Pinpoint the cell where the given text exists, returning its [x, y] midpoint coordinate. 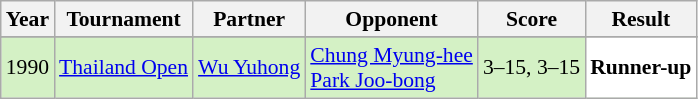
Opponent [392, 19]
Thailand Open [124, 68]
Wu Yuhong [249, 68]
Runner-up [640, 68]
Result [640, 19]
Year [28, 19]
1990 [28, 68]
Tournament [124, 19]
Partner [249, 19]
Chung Myung-hee Park Joo-bong [392, 68]
3–15, 3–15 [532, 68]
Score [532, 19]
